Capture the cell that displays the provided text and extract its [x, y] central coordinate. 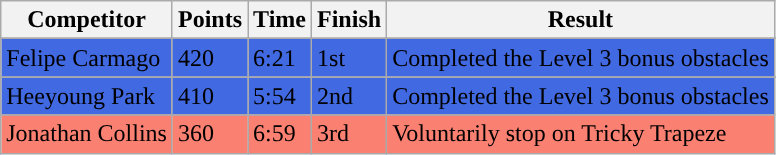
360 [210, 134]
Felipe Carmago [87, 58]
410 [210, 96]
Time [280, 20]
5:54 [280, 96]
420 [210, 58]
Heeyoung Park [87, 96]
2nd [350, 96]
1st [350, 58]
Competitor [87, 20]
Jonathan Collins [87, 134]
Voluntarily stop on Tricky Trapeze [581, 134]
3rd [350, 134]
6:59 [280, 134]
Finish [350, 20]
6:21 [280, 58]
Result [581, 20]
Points [210, 20]
